For the text-containing cell, return its midpoint in [x, y] coordinate format. 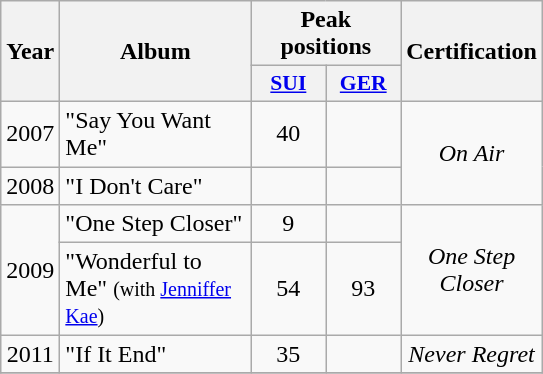
Certification [472, 52]
"If It End" [156, 354]
SUI [288, 84]
GER [364, 84]
2011 [30, 354]
9 [288, 224]
40 [288, 134]
93 [364, 289]
One Step Closer [472, 270]
"Say You Want Me" [156, 134]
35 [288, 354]
2007 [30, 134]
Album [156, 52]
2008 [30, 185]
Never Regret [472, 354]
"One Step Closer" [156, 224]
54 [288, 289]
2009 [30, 270]
Year [30, 52]
"I Don't Care" [156, 185]
"Wonderful to Me" (with Jenniffer Kae) [156, 289]
Peak positions [326, 34]
On Air [472, 152]
